Return (X, Y) of the center of cell containing provided text 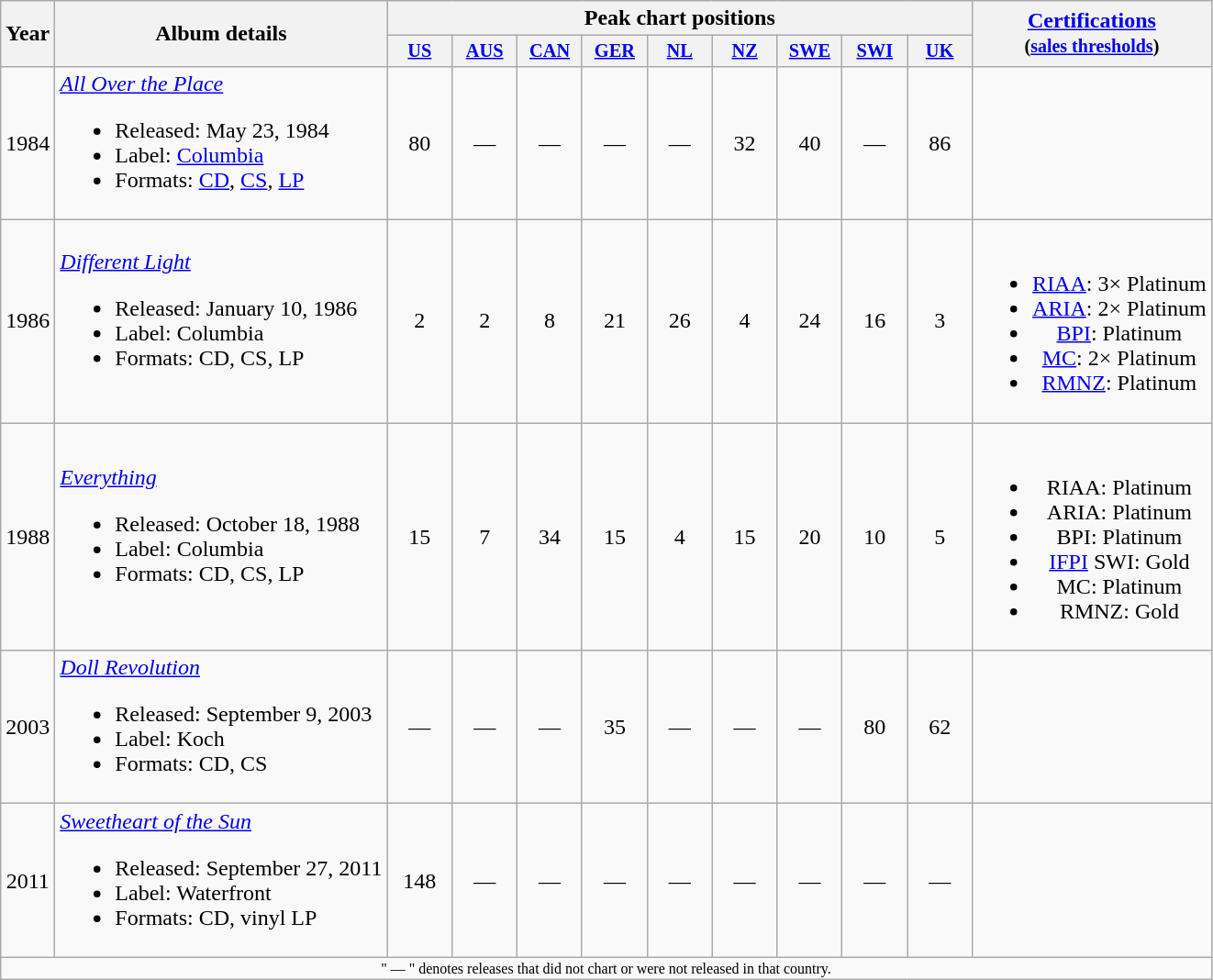
35 (615, 727)
34 (551, 537)
UK (940, 51)
16 (875, 321)
1988 (28, 537)
NZ (745, 51)
8 (551, 321)
3 (940, 321)
2011 (28, 881)
EverythingReleased: October 18, 1988Label: ColumbiaFormats: CD, CS, LP (221, 537)
7 (484, 537)
CAN (551, 51)
86 (940, 143)
10 (875, 537)
1984 (28, 143)
Certifications(sales thresholds) (1092, 34)
1986 (28, 321)
SWI (875, 51)
RIAA: PlatinumARIA: PlatinumBPI: PlatinumIFPI SWI: GoldMC: PlatinumRMNZ: Gold (1092, 537)
21 (615, 321)
Year (28, 34)
" — " denotes releases that did not chart or were not released in that country. (606, 968)
All Over the PlaceReleased: May 23, 1984Label: ColumbiaFormats: CD, CS, LP (221, 143)
GER (615, 51)
5 (940, 537)
20 (809, 537)
62 (940, 727)
AUS (484, 51)
Peak chart positions (680, 18)
40 (809, 143)
2003 (28, 727)
148 (420, 881)
SWE (809, 51)
US (420, 51)
RIAA: 3× PlatinumARIA: 2× PlatinumBPI: PlatinumMC: 2× PlatinumRMNZ: Platinum (1092, 321)
32 (745, 143)
26 (679, 321)
NL (679, 51)
24 (809, 321)
Album details (221, 34)
Sweetheart of the SunReleased: September 27, 2011Label: WaterfrontFormats: CD, vinyl LP (221, 881)
Doll RevolutionReleased: September 9, 2003Label: KochFormats: CD, CS (221, 727)
Different LightReleased: January 10, 1986Label: ColumbiaFormats: CD, CS, LP (221, 321)
